Find where the given text appears and provide that cell's center as [x, y] coordinate. 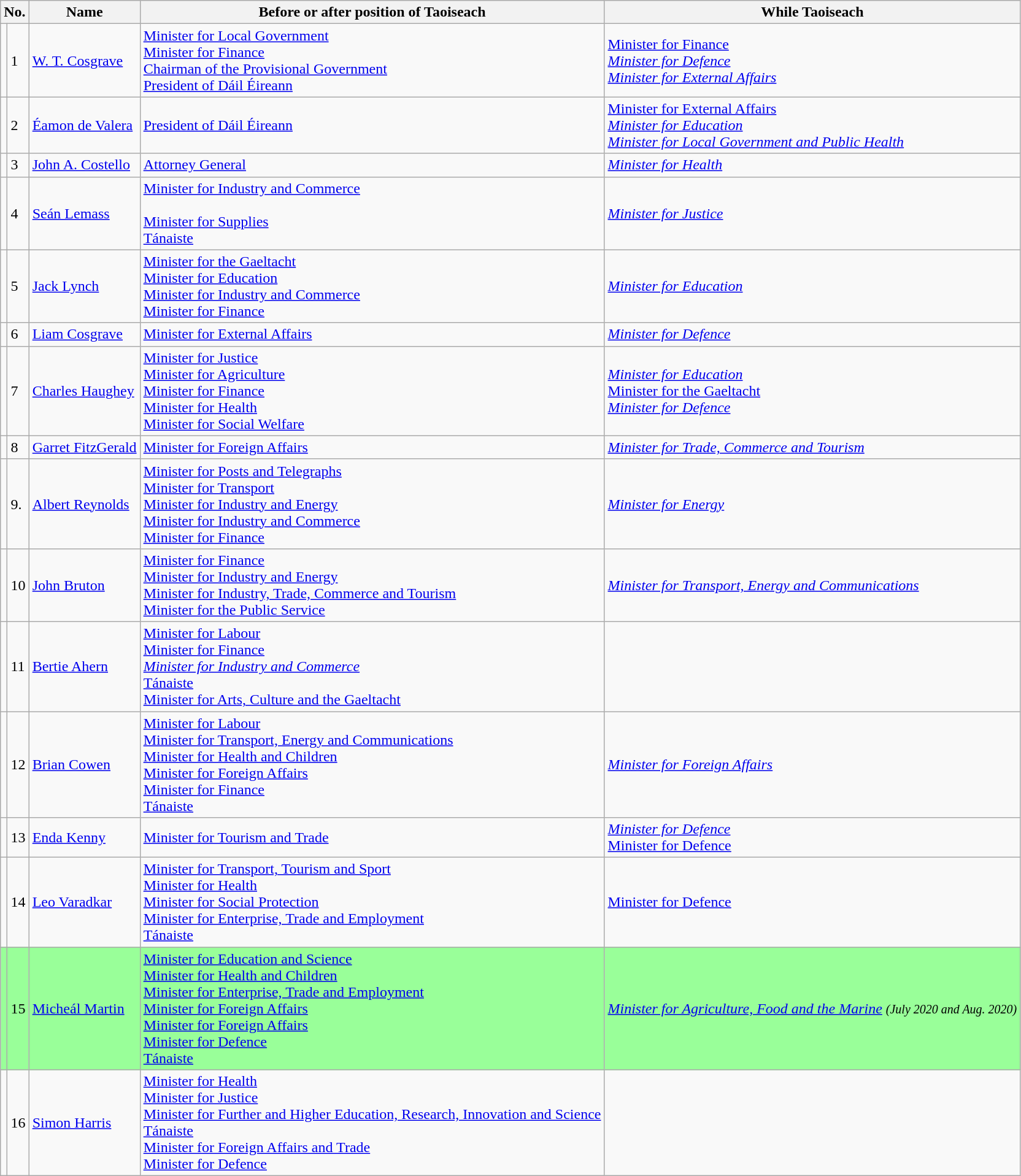
Minister for Education [812, 286]
2 [18, 125]
Brian Cowen [85, 764]
Minister for Transport, Tourism and Sport Minister for Health Minister for Social Protection Minister for Enterprise, Trade and Employment Tánaiste [372, 902]
Minister for Labour Minister for Finance Minister for Industry and Commerce Tánaiste Minister for Arts, Culture and the Gaeltacht [372, 666]
Minister for Energy [812, 504]
13 [18, 838]
Minister for External Affairs [372, 334]
Before or after position of Taoiseach [372, 12]
4 [18, 213]
Minister for Finance Minister for Industry and Energy Minister for Industry, Trade, Commerce and Tourism Minister for the Public Service [372, 585]
11 [18, 666]
9. [18, 504]
5 [18, 286]
Minister for External Affairs Minister for Education Minister for Local Government and Public Health [812, 125]
3 [18, 165]
Minister for Tourism and Trade [372, 838]
7 [18, 391]
Minister for Justice Minister for Agriculture Minister for Finance Minister for Health Minister for Social Welfare [372, 391]
16 [18, 1123]
Minister for the Gaeltacht Minister for Education Minister for Industry and Commerce Minister for Finance [372, 286]
Enda Kenny [85, 838]
Minister for Defence Minister for Defence [812, 838]
Micheál Martin [85, 1009]
Éamon de Valera [85, 125]
15 [18, 1009]
Seán Lemass [85, 213]
Garret FitzGerald [85, 447]
12 [18, 764]
President of Dáil Éireann [372, 125]
Minister for Trade, Commerce and Tourism [812, 447]
Minister for Transport, Energy and Communications [812, 585]
Minister for Education Minister for the Gaeltacht Minister for Defence [812, 391]
Charles Haughey [85, 391]
1 [18, 60]
Minister for Local Government Minister for Finance Chairman of the Provisional Government President of Dáil Éireann [372, 60]
Simon Harris [85, 1123]
Minister for Finance Minister for Defence Minister for External Affairs [812, 60]
14 [18, 902]
Albert Reynolds [85, 504]
8 [18, 447]
W. T. Cosgrave [85, 60]
Minister for Health [812, 165]
No. [15, 12]
Bertie Ahern [85, 666]
Minister for Justice [812, 213]
While Taoiseach [812, 12]
10 [18, 585]
Liam Cosgrave [85, 334]
John Bruton [85, 585]
John A. Costello [85, 165]
Minister for Posts and Telegraphs Minister for Transport Minister for Industry and Energy Minister for Industry and Commerce Minister for Finance [372, 504]
Minister for Agriculture, Food and the Marine (July 2020 and Aug. 2020) [812, 1009]
Minister for Industry and CommerceMinister for Supplies Tánaiste [372, 213]
Attorney General [372, 165]
Leo Varadkar [85, 902]
6 [18, 334]
Jack Lynch [85, 286]
Name [85, 12]
